Pinpoint the cell where the given text exists, returning its (X, Y) midpoint coordinate. 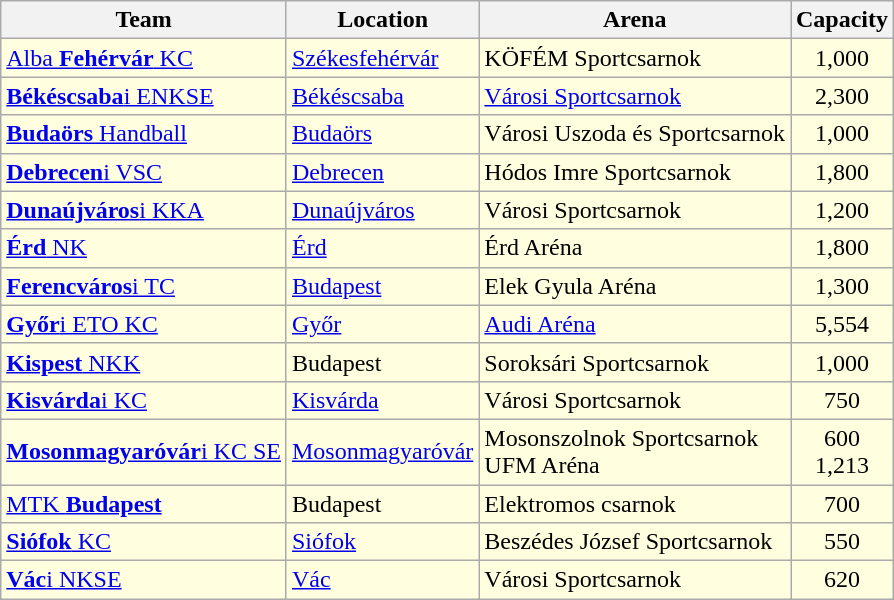
Budaörs (382, 134)
Soroksári Sportcsarnok (635, 362)
Érd Aréna (635, 248)
1,200 (842, 210)
Team (144, 20)
Békéscsabai ENKSE (144, 96)
Kispest NKK (144, 362)
Váci NKSE (144, 580)
Városi Uszoda és Sportcsarnok (635, 134)
Kisvárda (382, 400)
Érd (382, 248)
Győri ETO KC (144, 324)
KÖFÉM Sportcsarnok (635, 58)
Debreceni VSC (144, 172)
Dunaújváros (382, 210)
Arena (635, 20)
6001,213 (842, 452)
MTK Budapest (144, 503)
Ferencvárosi TC (144, 286)
1,300 (842, 286)
Mosonszolnok SportcsarnokUFM Aréna (635, 452)
550 (842, 542)
Audi Aréna (635, 324)
700 (842, 503)
Vác (382, 580)
620 (842, 580)
Győr (382, 324)
Székesfehérvár (382, 58)
Elek Gyula Aréna (635, 286)
Budaörs Handball (144, 134)
Mosonmagyaróvári KC SE (144, 452)
Érd NK (144, 248)
750 (842, 400)
Siófok (382, 542)
Elektromos csarnok (635, 503)
Alba Fehérvár KC (144, 58)
Location (382, 20)
Siófok KC (144, 542)
Beszédes József Sportcsarnok (635, 542)
Debrecen (382, 172)
Kisvárdai KC (144, 400)
Dunaújvárosi KKA (144, 210)
Capacity (842, 20)
Mosonmagyaróvár (382, 452)
5,554 (842, 324)
2,300 (842, 96)
Békéscsaba (382, 96)
Hódos Imre Sportcsarnok (635, 172)
